Determine the (X, Y) coordinate at the center of the cell enclosing the given text.  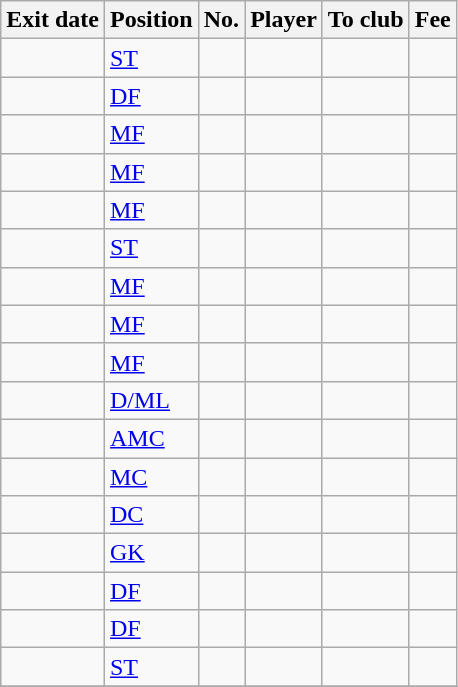
To club (366, 20)
GK (151, 553)
DC (151, 515)
MC (151, 477)
Position (151, 20)
D/ML (151, 400)
Fee (432, 20)
Player (284, 20)
Exit date (53, 20)
No. (221, 20)
AMC (151, 438)
